Search for the cell housing the specified text and yield its [x, y] center coordinate. 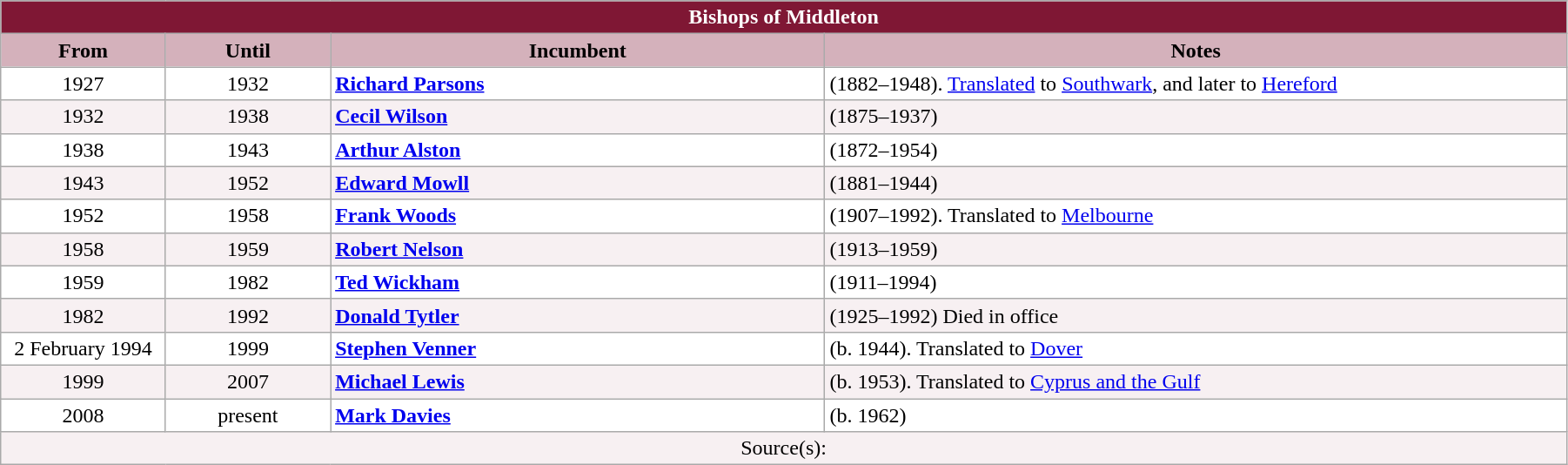
Ted Wickham [578, 282]
(1925–1992) Died in office [1196, 315]
(1911–1994) [1196, 282]
Stephen Venner [578, 348]
(1907–1992). Translated to Melbourne [1196, 216]
From [84, 51]
Donald Tytler [578, 315]
present [247, 415]
2 February 1994 [84, 348]
(1913–1959) [1196, 249]
(b. 1944). Translated to Dover [1196, 348]
1927 [84, 84]
Edward Mowll [578, 183]
Bishops of Middleton [784, 17]
(1872–1954) [1196, 150]
(1875–1937) [1196, 117]
Until [247, 51]
Mark Davies [578, 415]
Notes [1196, 51]
2007 [247, 381]
Source(s): [784, 448]
1992 [247, 315]
(1882–1948). Translated to Southwark, and later to Hereford [1196, 84]
2008 [84, 415]
(b. 1962) [1196, 415]
Incumbent [578, 51]
Michael Lewis [578, 381]
Frank Woods [578, 216]
(1881–1944) [1196, 183]
(b. 1953). Translated to Cyprus and the Gulf [1196, 381]
Arthur Alston [578, 150]
Robert Nelson [578, 249]
Richard Parsons [578, 84]
Cecil Wilson [578, 117]
